Scan for the cell matching the given text and deliver its (X, Y) coordinate at center. 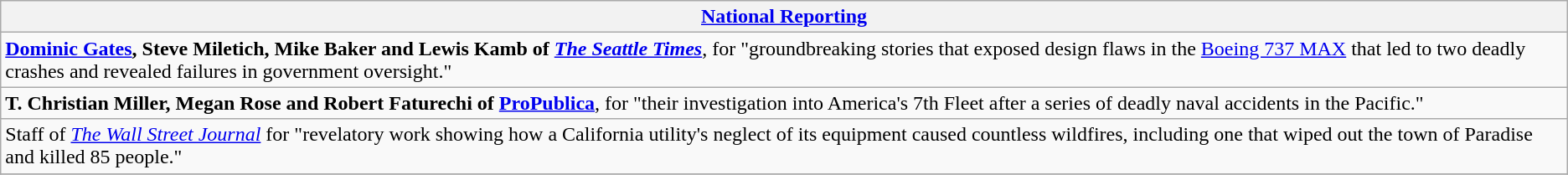
National Reporting (784, 17)
